Scan for the cell matching the given text and deliver its (X, Y) coordinate at center. 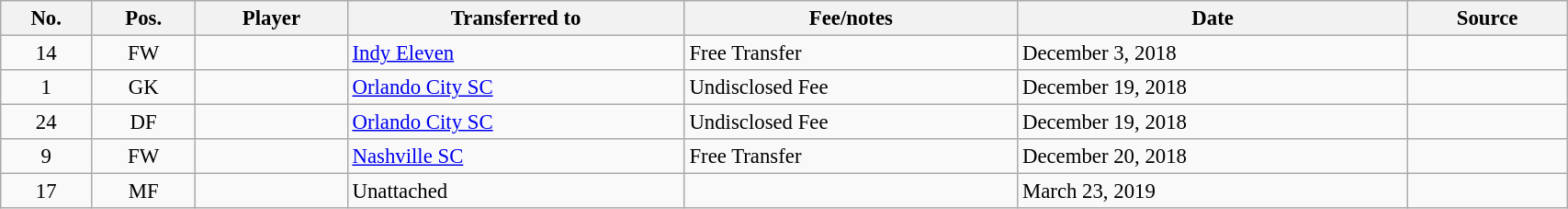
DF (143, 122)
Transferred to (516, 18)
Player (272, 18)
9 (46, 157)
Source (1488, 18)
17 (46, 192)
Fee/notes (851, 18)
GK (143, 87)
MF (143, 192)
Unattached (516, 192)
1 (46, 87)
Nashville SC (516, 157)
December 3, 2018 (1213, 53)
Indy Eleven (516, 53)
No. (46, 18)
24 (46, 122)
14 (46, 53)
Date (1213, 18)
Pos. (143, 18)
March 23, 2019 (1213, 192)
December 20, 2018 (1213, 157)
